Extract the [X, Y] coordinate from the center of the cell holding the provided text.  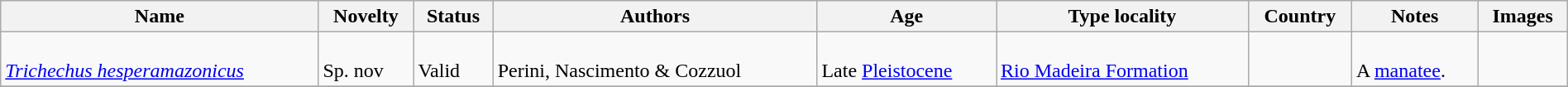
Type locality [1121, 17]
Trichechus hesperamazonicus [160, 60]
Name [160, 17]
Notes [1414, 17]
A manatee. [1414, 60]
Valid [453, 60]
Perini, Nascimento & Cozzuol [655, 60]
Rio Madeira Formation [1121, 60]
Novelty [366, 17]
Late Pleistocene [906, 60]
Images [1523, 17]
Sp. nov [366, 60]
Age [906, 17]
Status [453, 17]
Authors [655, 17]
Country [1300, 17]
